Determine the (X, Y) coordinate at the center of the cell enclosing the given text.  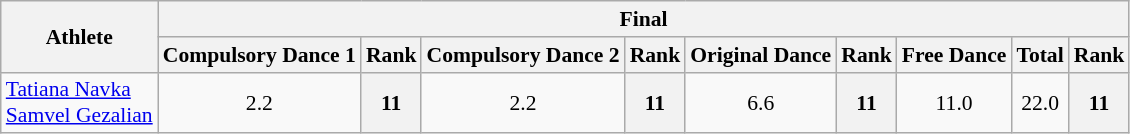
Total (1040, 55)
Free Dance (954, 55)
Compulsory Dance 1 (260, 55)
Compulsory Dance 2 (522, 55)
11.0 (954, 102)
Tatiana NavkaSamvel Gezalian (80, 102)
Athlete (80, 36)
Final (644, 19)
22.0 (1040, 102)
Original Dance (760, 55)
6.6 (760, 102)
